From the cell containing the given text, extract its center point as (X, Y) coordinate. 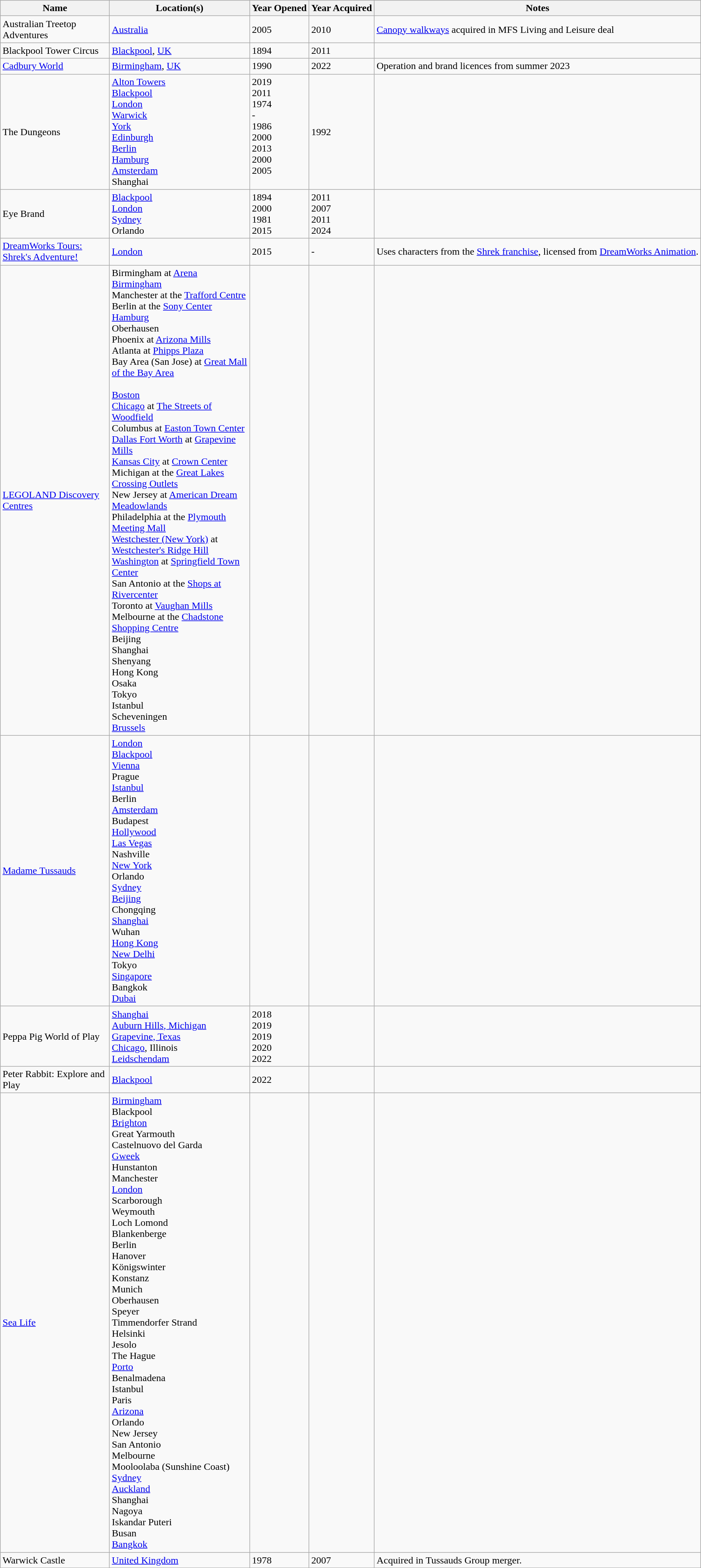
201920111974-19862000201320002005 (279, 131)
Australian Treetop Adventures (55, 30)
1894 (279, 51)
Operation and brand licences from summer 2023 (537, 66)
Sea Life (55, 1322)
Blackpool Tower Circus (55, 51)
20182019201920202022 (279, 1036)
Year Acquired (342, 8)
2015 (279, 251)
United Kingdom (180, 1560)
Notes (537, 8)
2007 (342, 1560)
London (180, 251)
Peter Rabbit: Explore and Play (55, 1080)
Year Opened (279, 8)
2005 (279, 30)
DreamWorks Tours: Shrek's Adventure! (55, 251)
Madame Tussauds (55, 871)
The Dungeons (55, 131)
Birmingham, UK (180, 66)
Shanghai Auburn Hills, Michigan Grapevine, Texas Chicago, Illinois Leidschendam (180, 1036)
Peppa Pig World of Play (55, 1036)
Warwick Castle (55, 1560)
2011200720112024 (342, 214)
2010 (342, 30)
1978 (279, 1560)
Blackpool (180, 1080)
Australia (180, 30)
1992 (342, 131)
Blackpool London Sydney Orlando (180, 214)
LEGOLAND Discovery Centres (55, 500)
Name (55, 8)
1894200019812015 (279, 214)
Eye Brand (55, 214)
Alton Towers Blackpool London Warwick York Edinburgh Berlin Hamburg Amsterdam Shanghai (180, 131)
Uses characters from the Shrek franchise, licensed from DreamWorks Animation. (537, 251)
Cadbury World (55, 66)
1990 (279, 66)
Location(s) (180, 8)
Canopy walkways acquired in MFS Living and Leisure deal (537, 30)
Acquired in Tussauds Group merger. (537, 1560)
Blackpool, UK (180, 51)
- (342, 251)
2011 (342, 51)
